For the text-containing cell, return its midpoint in [x, y] coordinate format. 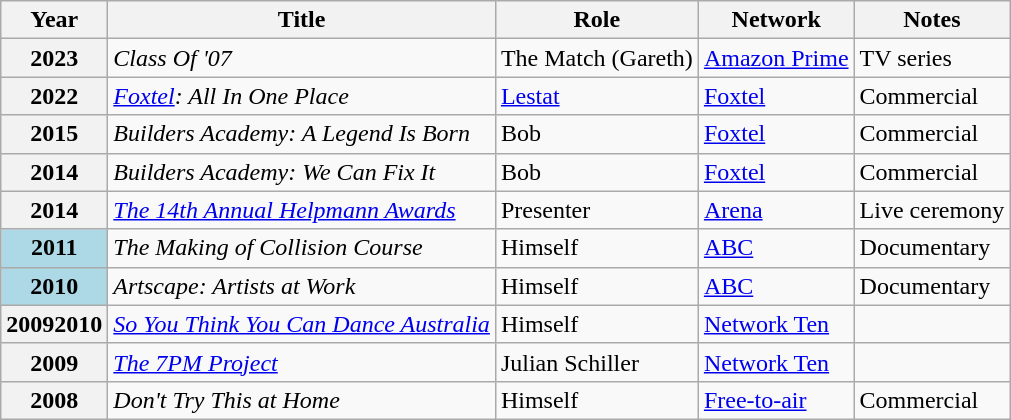
The Making of Collision Course [302, 248]
Foxtel: All In One Place [302, 96]
2022 [54, 96]
2011 [54, 248]
Class Of '07 [302, 58]
Free-to-air [776, 400]
The 14th Annual Helpmann Awards [302, 210]
Don't Try This at Home [302, 400]
Year [54, 20]
Lestat [596, 96]
Presenter [596, 210]
Network [776, 20]
2010 [54, 286]
Builders Academy: We Can Fix It [302, 172]
The 7PM Project [302, 362]
Notes [932, 20]
Live ceremony [932, 210]
Amazon Prime [776, 58]
Role [596, 20]
20092010 [54, 324]
The Match (Gareth) [596, 58]
Arena [776, 210]
So You Think You Can Dance Australia [302, 324]
2008 [54, 400]
Title [302, 20]
TV series [932, 58]
2023 [54, 58]
2015 [54, 134]
Builders Academy: A Legend Is Born [302, 134]
Julian Schiller [596, 362]
2009 [54, 362]
Artscape: Artists at Work [302, 286]
